Output the [x, y] coordinate of the center of the cell containing the given text.  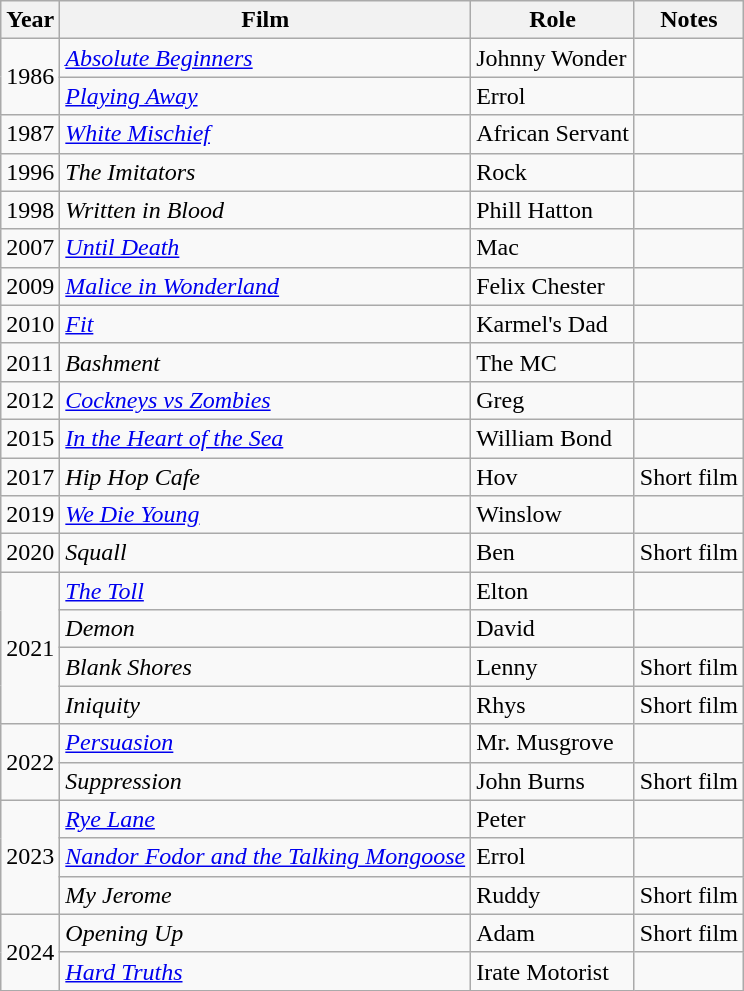
Suppression [266, 781]
Rock [553, 172]
African Servant [553, 134]
William Bond [553, 438]
The MC [553, 362]
Malice in Wonderland [266, 286]
Irate Motorist [553, 971]
Greg [553, 400]
Squall [266, 553]
Karmel's Dad [553, 324]
Written in Blood [266, 210]
Rye Lane [266, 819]
2023 [30, 857]
Mr. Musgrove [553, 743]
Mac [553, 248]
Until Death [266, 248]
Hov [553, 477]
David [553, 629]
2021 [30, 648]
2015 [30, 438]
2007 [30, 248]
The Toll [266, 591]
Film [266, 20]
1986 [30, 77]
2010 [30, 324]
Adam [553, 933]
In the Heart of the Sea [266, 438]
We Die Young [266, 515]
1998 [30, 210]
Role [553, 20]
Peter [553, 819]
Phill Hatton [553, 210]
2022 [30, 762]
1987 [30, 134]
Notes [688, 20]
2011 [30, 362]
Blank Shores [266, 667]
1996 [30, 172]
Winslow [553, 515]
Hard Truths [266, 971]
Cockneys vs Zombies [266, 400]
John Burns [553, 781]
Absolute Beginners [266, 58]
Opening Up [266, 933]
Rhys [553, 705]
Playing Away [266, 96]
Ben [553, 553]
My Jerome [266, 895]
2019 [30, 515]
Nandor Fodor and the Talking Mongoose [266, 857]
Year [30, 20]
Hip Hop Cafe [266, 477]
2012 [30, 400]
2020 [30, 553]
Elton [553, 591]
Johnny Wonder [553, 58]
Lenny [553, 667]
2009 [30, 286]
Bashment [266, 362]
Fit [266, 324]
2024 [30, 952]
Persuasion [266, 743]
2017 [30, 477]
The Imitators [266, 172]
Iniquity [266, 705]
Demon [266, 629]
Ruddy [553, 895]
White Mischief [266, 134]
Felix Chester [553, 286]
